Locate the cell with the specified text and output its (X, Y) center coordinate. 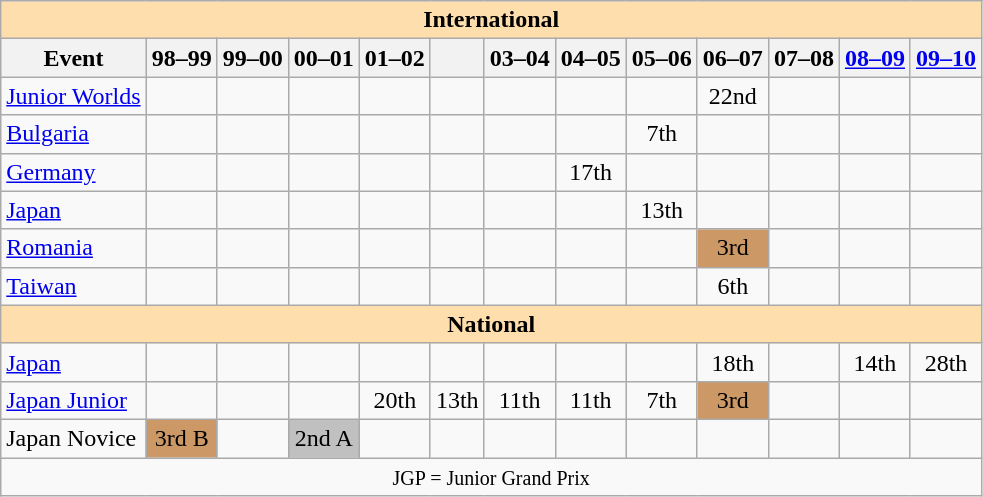
3rd B (182, 438)
08–09 (874, 58)
17th (590, 172)
Junior Worlds (74, 96)
International (492, 20)
Japan Novice (74, 438)
06–07 (732, 58)
18th (732, 362)
09–10 (946, 58)
03–04 (520, 58)
22nd (732, 96)
98–99 (182, 58)
04–05 (590, 58)
05–06 (662, 58)
00–01 (324, 58)
99–00 (252, 58)
Taiwan (74, 286)
JGP = Junior Grand Prix (492, 477)
Event (74, 58)
Japan Junior (74, 400)
2nd A (324, 438)
28th (946, 362)
Germany (74, 172)
14th (874, 362)
Bulgaria (74, 134)
07–08 (804, 58)
National (492, 324)
01–02 (394, 58)
6th (732, 286)
Romania (74, 248)
20th (394, 400)
